Scan for the cell matching the given text and deliver its [X, Y] coordinate at center. 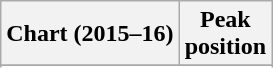
Chart (2015–16) [90, 34]
Peak position [225, 34]
